From the cell containing the given text, extract its center point as (x, y) coordinate. 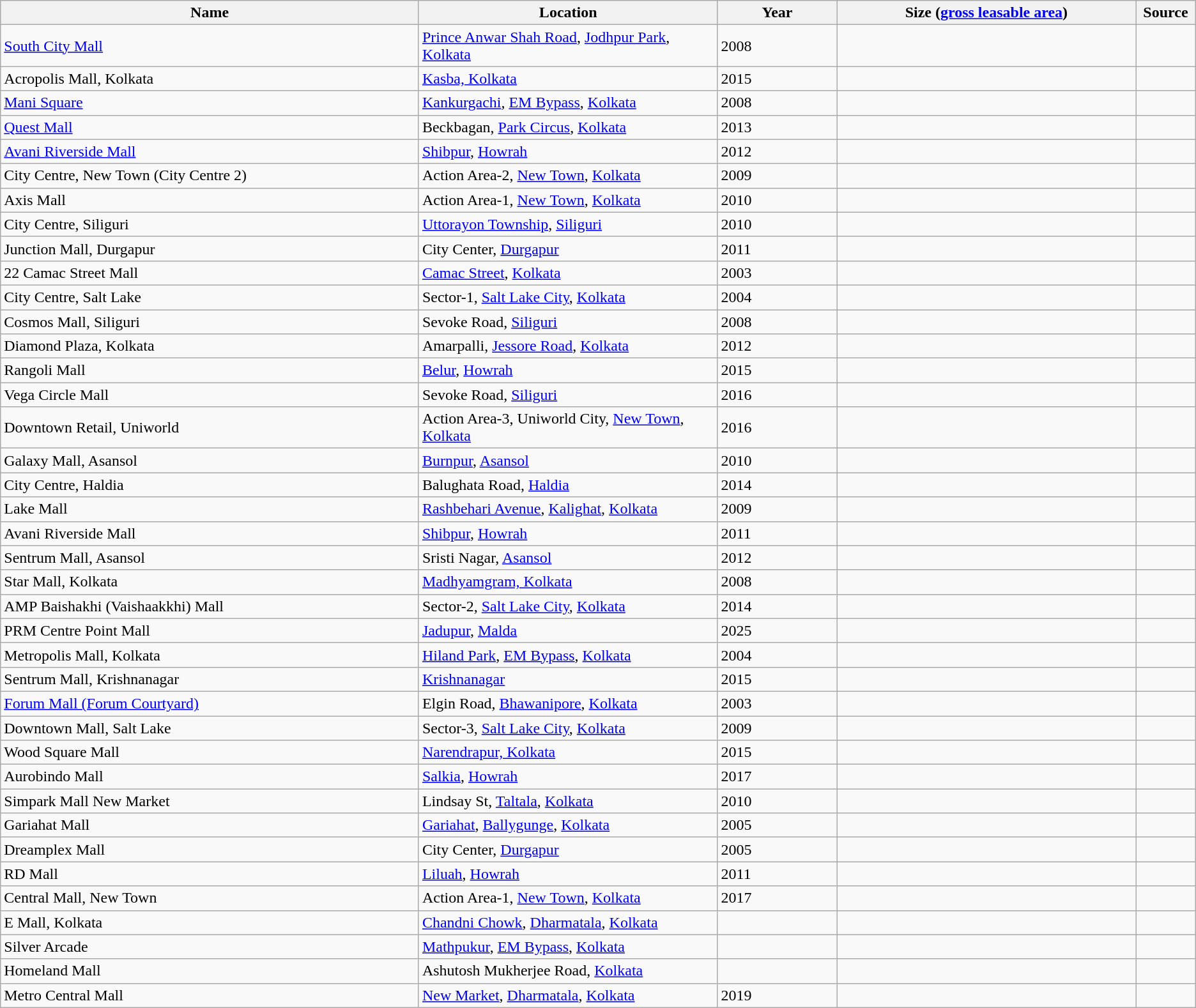
Forum Mall (Forum Courtyard) (210, 703)
Junction Mall, Durgapur (210, 248)
Lake Mall (210, 509)
Source (1166, 13)
Axis Mall (210, 200)
Mani Square (210, 103)
Sector-3, Salt Lake City, Kolkata (568, 728)
Uttorayon Township, Siliguri (568, 224)
Camac Street, Kolkata (568, 273)
AMP Baishakhi (Vaishaakkhi) Mall (210, 606)
Silver Arcade (210, 947)
Kasba, Kolkata (568, 79)
22 Camac Street Mall (210, 273)
Ashutosh Mukherjee Road, Kolkata (568, 971)
City Centre, Siliguri (210, 224)
Wood Square Mall (210, 752)
Chandni Chowk, Dharmatala, Kolkata (568, 922)
Sentrum Mall, Krishnanagar (210, 679)
2013 (777, 127)
Rangoli Mall (210, 370)
Balughata Road, Haldia (568, 485)
Sector-1, Salt Lake City, Kolkata (568, 297)
Aurobindo Mall (210, 777)
Madhyamgram, Kolkata (568, 582)
Sentrum Mall, Asansol (210, 558)
Year (777, 13)
Burnpur, Asansol (568, 461)
Gariahat Mall (210, 825)
Quest Mall (210, 127)
Size (gross leasable area) (986, 13)
Galaxy Mall, Asansol (210, 461)
Dreamplex Mall (210, 850)
Downtown Mall, Salt Lake (210, 728)
Homeland Mall (210, 971)
City Centre, New Town (City Centre 2) (210, 176)
City Centre, Salt Lake (210, 297)
Narendrapur, Kolkata (568, 752)
Hiland Park, EM Bypass, Kolkata (568, 655)
Acropolis Mall, Kolkata (210, 79)
Name (210, 13)
Rashbehari Avenue, Kalighat, Kolkata (568, 509)
Action Area-2, New Town, Kolkata (568, 176)
Belur, Howrah (568, 370)
Action Area-3, Uniworld City, New Town, Kolkata (568, 428)
New Market, Dharmatala, Kolkata (568, 995)
Salkia, Howrah (568, 777)
Gariahat, Ballygunge, Kolkata (568, 825)
Krishnanagar (568, 679)
Central Mall, New Town (210, 898)
2019 (777, 995)
Metro Central Mall (210, 995)
Diamond Plaza, Kolkata (210, 346)
Simpark Mall New Market (210, 801)
South City Mall (210, 46)
2025 (777, 630)
E Mall, Kolkata (210, 922)
Star Mall, Kolkata (210, 582)
Lindsay St, Taltala, Kolkata (568, 801)
Kankurgachi, EM Bypass, Kolkata (568, 103)
Sristi Nagar, Asansol (568, 558)
Vega Circle Mall (210, 395)
City Centre, Haldia (210, 485)
Mathpukur, EM Bypass, Kolkata (568, 947)
Liluah, Howrah (568, 874)
Elgin Road, Bhawanipore, Kolkata (568, 703)
Jadupur, Malda (568, 630)
Downtown Retail, Uniworld (210, 428)
Metropolis Mall, Kolkata (210, 655)
Beckbagan, Park Circus, Kolkata (568, 127)
PRM Centre Point Mall (210, 630)
Prince Anwar Shah Road, Jodhpur Park, Kolkata (568, 46)
Cosmos Mall, Siliguri (210, 321)
RD Mall (210, 874)
Amarpalli, Jessore Road, Kolkata (568, 346)
Location (568, 13)
Sector-2, Salt Lake City, Kolkata (568, 606)
